Detect which cell encompasses the target text, then output its [x, y] center coordinate. 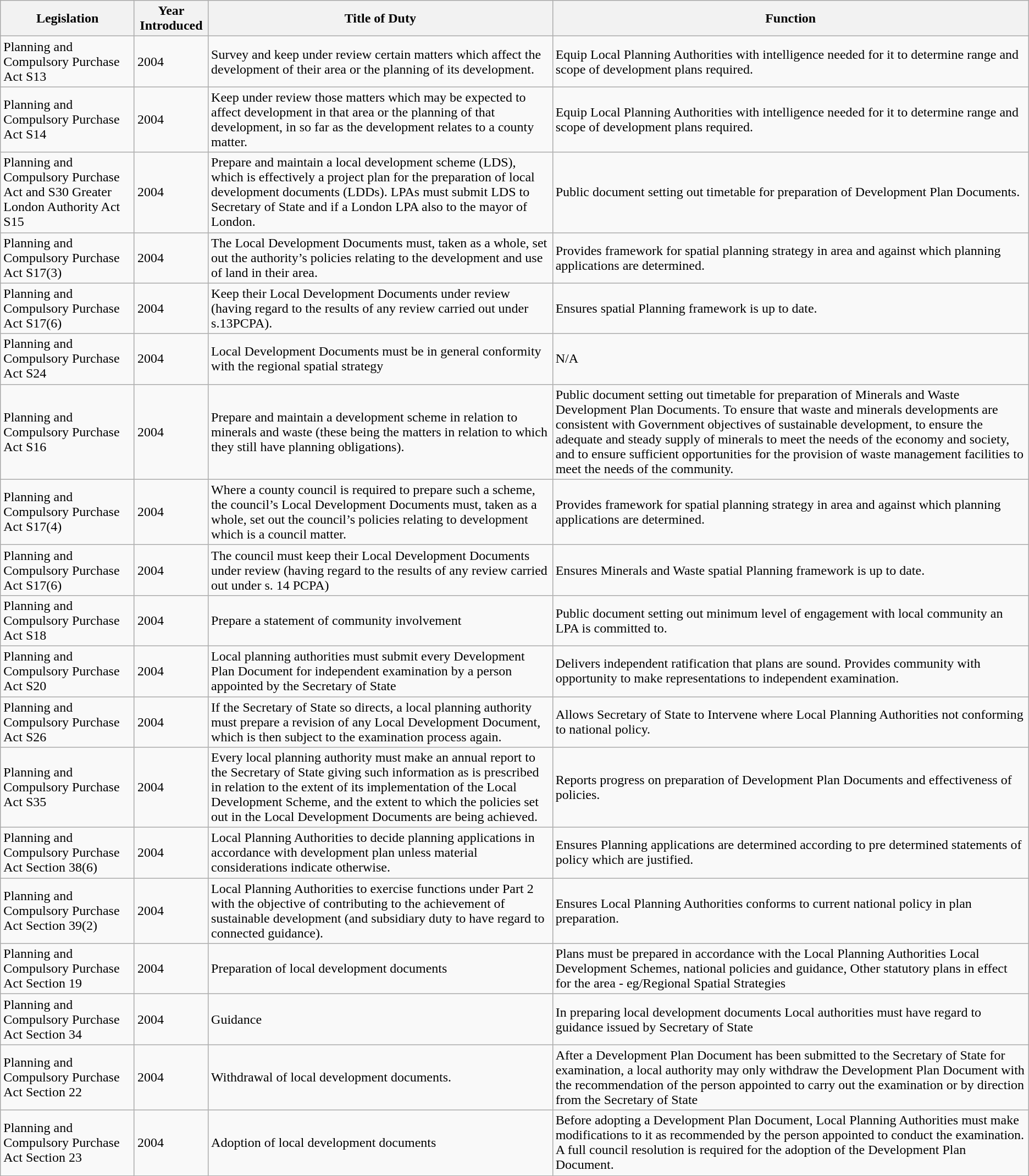
Reports progress on preparation of Development Plan Documents and effectiveness of policies. [790, 787]
Planning and Compulsory Purchase Act and S30 Greater London Authority Act S15 [68, 192]
Survey and keep under review certain matters which affect the development of their area or the planning of its development. [380, 62]
Ensures Planning applications are determined according to pre determined statements of policy which are justified. [790, 853]
Year Introduced [171, 19]
Guidance [380, 1019]
Planning and Compulsory Purchase Act Section 23 [68, 1143]
Planning and Compulsory Purchase Act Section 38(6) [68, 853]
Keep their Local Development Documents under review (having regard to the results of any review carried out under s.13PCPA). [380, 308]
Adoption of local development documents [380, 1143]
Local planning authorities must submit every Development Plan Document for independent examination by a person appointed by the Secretary of State [380, 671]
Title of Duty [380, 19]
Planning and Compulsory Purchase Act Section 39(2) [68, 911]
Planning and Compulsory Purchase Act S17(3) [68, 258]
Prepare a statement of community involvement [380, 620]
N/A [790, 359]
Planning and Compulsory Purchase Act Section 34 [68, 1019]
Allows Secretary of State to Intervene where Local Planning Authorities not conforming to national policy. [790, 722]
Ensures Minerals and Waste spatial Planning framework is up to date. [790, 570]
Legislation [68, 19]
Local Development Documents must be in general conformity with the regional spatial strategy [380, 359]
The Local Development Documents must, taken as a whole, set out the authority’s policies relating to the development and use of land in their area. [380, 258]
Planning and Compulsory Purchase Act S18 [68, 620]
The council must keep their Local Development Documents under review (having regard to the results of any review carried out under s. 14 PCPA) [380, 570]
Planning and Compulsory Purchase Act S16 [68, 432]
Withdrawal of local development documents. [380, 1077]
Planning and Compulsory Purchase Act S14 [68, 120]
Ensures Local Planning Authorities conforms to current national policy in plan preparation. [790, 911]
Local Planning Authorities to decide planning applications in accordance with development plan unless material considerations indicate otherwise. [380, 853]
Planning and Compulsory Purchase Act Section 22 [68, 1077]
Planning and Compulsory Purchase Act S17(4) [68, 512]
Ensures spatial Planning framework is up to date. [790, 308]
Public document setting out timetable for preparation of Development Plan Documents. [790, 192]
Planning and Compulsory Purchase Act S20 [68, 671]
Function [790, 19]
Planning and Compulsory Purchase Act S35 [68, 787]
Preparation of local development documents [380, 969]
Planning and Compulsory Purchase Act S24 [68, 359]
In preparing local development documents Local authorities must have regard to guidance issued by Secretary of State [790, 1019]
Planning and Compulsory Purchase Act S13 [68, 62]
Public document setting out minimum level of engagement with local community an LPA is committed to. [790, 620]
Planning and Compulsory Purchase Act Section 19 [68, 969]
Delivers independent ratification that plans are sound. Provides community with opportunity to make representations to independent examination. [790, 671]
Planning and Compulsory Purchase Act S26 [68, 722]
